For the text-containing cell, return its midpoint in [X, Y] coordinate format. 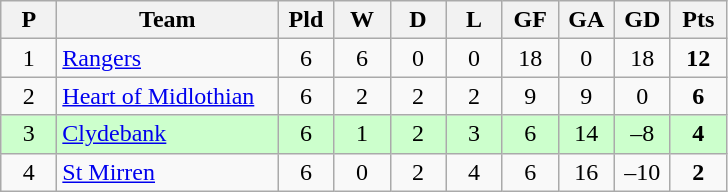
W [362, 20]
St Mirren [168, 172]
Pld [306, 20]
P [29, 20]
L [474, 20]
Heart of Midlothian [168, 96]
16 [586, 172]
Pts [698, 20]
14 [586, 134]
Clydebank [168, 134]
Rangers [168, 58]
GD [642, 20]
D [418, 20]
12 [698, 58]
GA [586, 20]
Team [168, 20]
GF [530, 20]
–8 [642, 134]
–10 [642, 172]
